Identify which cell holds the provided text, then report its [x, y] central coordinate. 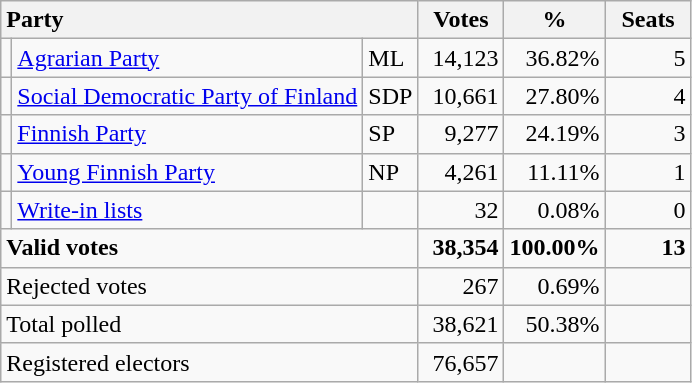
Agrarian Party [188, 58]
24.19% [554, 134]
27.80% [554, 96]
9,277 [461, 134]
38,621 [461, 324]
267 [461, 286]
Social Democratic Party of Finland [188, 96]
3 [648, 134]
5 [648, 58]
13 [648, 248]
4,261 [461, 172]
0.69% [554, 286]
100.00% [554, 248]
11.11% [554, 172]
0 [648, 210]
ML [390, 58]
Seats [648, 20]
10,661 [461, 96]
14,123 [461, 58]
Rejected votes [210, 286]
Write-in lists [188, 210]
50.38% [554, 324]
Registered electors [210, 362]
Young Finnish Party [188, 172]
NP [390, 172]
Total polled [210, 324]
Finnish Party [188, 134]
38,354 [461, 248]
Valid votes [210, 248]
36.82% [554, 58]
76,657 [461, 362]
4 [648, 96]
0.08% [554, 210]
Party [210, 20]
% [554, 20]
Votes [461, 20]
32 [461, 210]
SP [390, 134]
SDP [390, 96]
1 [648, 172]
